Search for the cell housing the specified text and yield its [x, y] center coordinate. 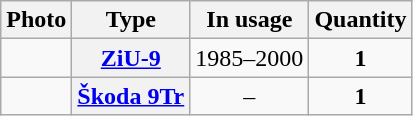
Photo [36, 20]
ZiU-9 [131, 58]
– [250, 96]
Type [131, 20]
1985–2000 [250, 58]
Quantity [360, 20]
In usage [250, 20]
Škoda 9Tr [131, 96]
